Extract the (x, y) coordinate from the center of the cell holding the provided text.  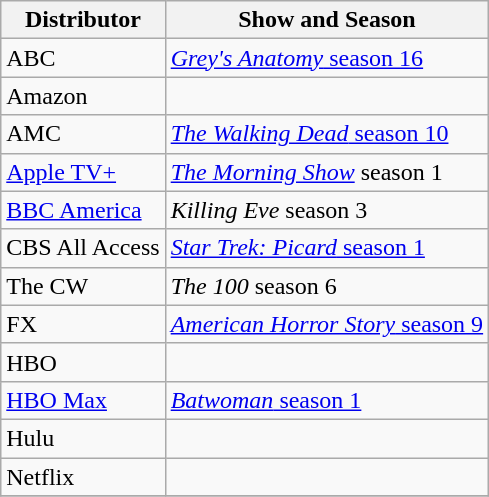
Netflix (83, 477)
The Walking Dead season 10 (326, 134)
Star Trek: Picard season 1 (326, 248)
The 100 season 6 (326, 286)
Amazon (83, 96)
Apple TV+ (83, 172)
AMC (83, 134)
Killing Eve season 3 (326, 210)
The Morning Show season 1 (326, 172)
CBS All Access (83, 248)
Batwoman season 1 (326, 400)
HBO Max (83, 400)
Hulu (83, 438)
FX (83, 324)
Distributor (83, 20)
ABC (83, 58)
American Horror Story season 9 (326, 324)
BBC America (83, 210)
Show and Season (326, 20)
The CW (83, 286)
HBO (83, 362)
Grey's Anatomy season 16 (326, 58)
